Capture the cell that displays the provided text and extract its [x, y] central coordinate. 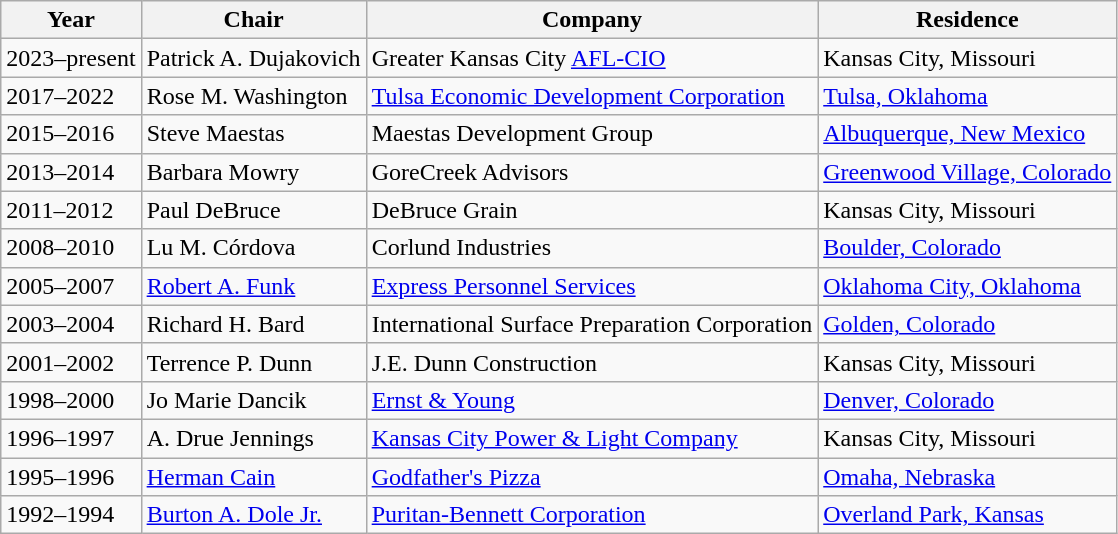
International Surface Preparation Corporation [592, 324]
Express Personnel Services [592, 286]
Jo Marie Dancik [254, 400]
Kansas City Power & Light Company [592, 438]
A. Drue Jennings [254, 438]
Puritan-Bennett Corporation [592, 515]
2001–2002 [71, 362]
Year [71, 20]
2003–2004 [71, 324]
2015–2016 [71, 134]
1995–1996 [71, 477]
Burton A. Dole Jr. [254, 515]
J.E. Dunn Construction [592, 362]
2008–2010 [71, 248]
Ernst & Young [592, 400]
1992–1994 [71, 515]
Godfather's Pizza [592, 477]
2023–present [71, 58]
Oklahoma City, Oklahoma [968, 286]
Boulder, Colorado [968, 248]
Golden, Colorado [968, 324]
Rose M. Washington [254, 96]
Robert A. Funk [254, 286]
Greenwood Village, Colorado [968, 172]
Tulsa, Oklahoma [968, 96]
1998–2000 [71, 400]
2011–2012 [71, 210]
Maestas Development Group [592, 134]
Patrick A. Dujakovich [254, 58]
Corlund Industries [592, 248]
Lu M. Córdova [254, 248]
GoreCreek Advisors [592, 172]
Chair [254, 20]
DeBruce Grain [592, 210]
Overland Park, Kansas [968, 515]
2017–2022 [71, 96]
1996–1997 [71, 438]
Paul DeBruce [254, 210]
Barbara Mowry [254, 172]
Residence [968, 20]
Herman Cain [254, 477]
Denver, Colorado [968, 400]
2005–2007 [71, 286]
Omaha, Nebraska [968, 477]
2013–2014 [71, 172]
Tulsa Economic Development Corporation [592, 96]
Terrence P. Dunn [254, 362]
Richard H. Bard [254, 324]
Steve Maestas [254, 134]
Albuquerque, New Mexico [968, 134]
Company [592, 20]
Greater Kansas City AFL-CIO [592, 58]
